Return [X, Y] of the center of cell containing provided text 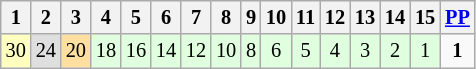
7 [196, 17]
PP [458, 17]
11 [306, 17]
24 [46, 51]
20 [76, 51]
15 [425, 17]
9 [251, 17]
16 [136, 51]
30 [16, 51]
18 [106, 51]
13 [365, 17]
